Scan for the cell matching the given text and deliver its [x, y] coordinate at center. 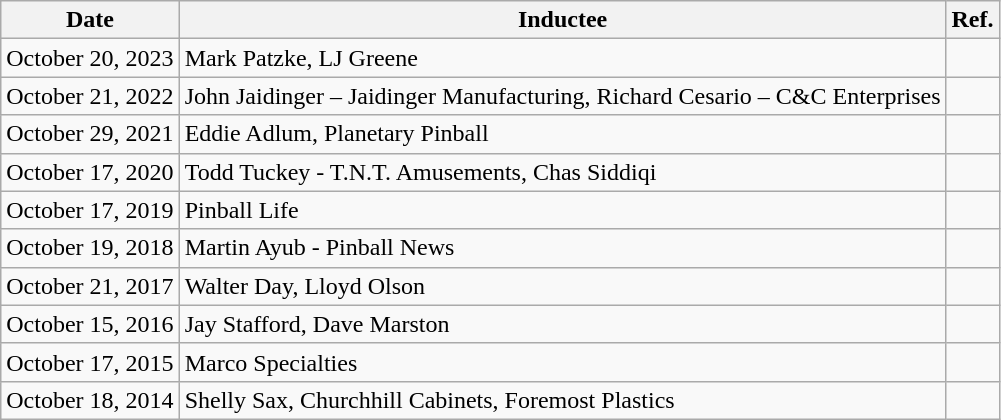
Jay Stafford, Dave Marston [562, 324]
Date [90, 20]
October 17, 2020 [90, 172]
Marco Specialties [562, 362]
October 29, 2021 [90, 134]
October 15, 2016 [90, 324]
Pinball Life [562, 210]
October 17, 2019 [90, 210]
October 21, 2022 [90, 96]
Eddie Adlum, Planetary Pinball [562, 134]
Walter Day, Lloyd Olson [562, 286]
Inductee [562, 20]
October 17, 2015 [90, 362]
Mark Patzke, LJ Greene [562, 58]
Martin Ayub - Pinball News [562, 248]
Shelly Sax, Churchhill Cabinets, Foremost Plastics [562, 400]
October 20, 2023 [90, 58]
October 18, 2014 [90, 400]
Ref. [972, 20]
Todd Tuckey - T.N.T. Amusements, Chas Siddiqi [562, 172]
John Jaidinger – Jaidinger Manufacturing, Richard Cesario – C&C Enterprises [562, 96]
October 21, 2017 [90, 286]
October 19, 2018 [90, 248]
